Capture the cell that displays the provided text and extract its (x, y) central coordinate. 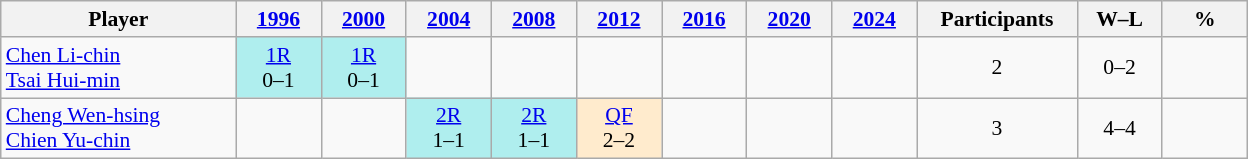
2 (997, 68)
2016 (704, 19)
0–2 (1120, 68)
W–L (1120, 19)
% (1204, 19)
2004 (448, 19)
2024 (874, 19)
1996 (278, 19)
3 (997, 128)
Cheng Wen-hsingChien Yu-chin (118, 128)
2000 (364, 19)
2008 (534, 19)
4–4 (1120, 128)
2012 (618, 19)
Chen Li-chinTsai Hui-min (118, 68)
QF2–2 (618, 128)
2020 (790, 19)
Participants (997, 19)
Player (118, 19)
